Provide the [x, y] coordinate of the cell's center where the given text is located.  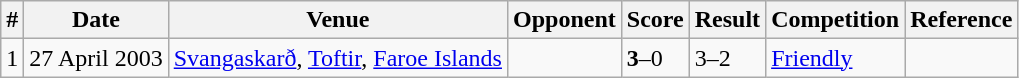
# [12, 20]
1 [12, 58]
3–2 [727, 58]
Opponent [564, 20]
Svangaskarð, Toftir, Faroe Islands [338, 58]
Date [96, 20]
Reference [962, 20]
3–0 [655, 58]
Competition [836, 20]
27 April 2003 [96, 58]
Score [655, 20]
Venue [338, 20]
Friendly [836, 58]
Result [727, 20]
